Scan for the cell matching the given text and deliver its (x, y) coordinate at center. 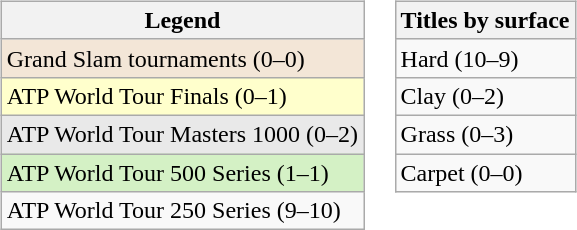
Titles by surface (485, 20)
ATP World Tour Finals (0–1) (182, 96)
Grand Slam tournaments (0–0) (182, 58)
ATP World Tour Masters 1000 (0–2) (182, 134)
Carpet (0–0) (485, 173)
Grass (0–3) (485, 134)
Clay (0–2) (485, 96)
Hard (10–9) (485, 58)
Legend (182, 20)
ATP World Tour 250 Series (9–10) (182, 211)
ATP World Tour 500 Series (1–1) (182, 173)
